Output the (X, Y) coordinate of the center of the cell containing the given text.  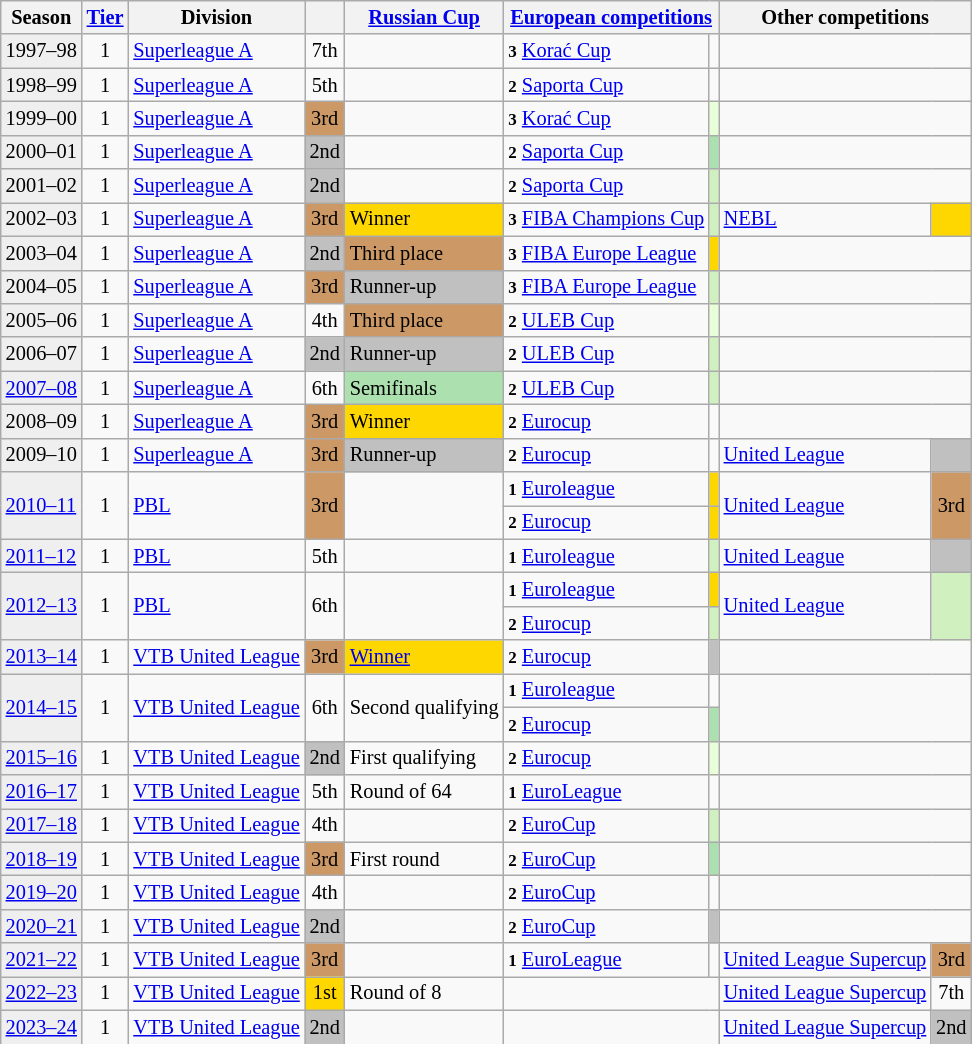
2005–06 (42, 320)
First round (424, 859)
2015–16 (42, 758)
2012–13 (42, 606)
2013–14 (42, 657)
2020–21 (42, 926)
Round of 64 (424, 791)
1st (325, 993)
2011–12 (42, 556)
2003–04 (42, 253)
First qualifying (424, 758)
2006–07 (42, 354)
2008–09 (42, 421)
Other competitions (846, 17)
Round of 8 (424, 993)
2010–11 (42, 506)
2014–15 (42, 706)
Division (216, 17)
2017–18 (42, 825)
1999–00 (42, 118)
1997–98 (42, 51)
2001–02 (42, 186)
Second qualifying (424, 706)
2023–24 (42, 1027)
3 FIBA Champions Cup (606, 219)
Semifinals (424, 388)
Russian Cup (424, 17)
2019–20 (42, 892)
1998–99 (42, 85)
2018–19 (42, 859)
2002–03 (42, 219)
2022–23 (42, 993)
Season (42, 17)
2004–05 (42, 287)
2016–17 (42, 791)
European competitions (610, 17)
2021–22 (42, 960)
2007–08 (42, 388)
Tier (106, 17)
2000–01 (42, 152)
2009–10 (42, 455)
NEBL (825, 219)
